Extract the [X, Y] coordinate from the center of the cell holding the provided text.  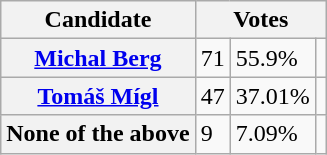
None of the above [98, 134]
9 [212, 134]
7.09% [272, 134]
71 [212, 58]
Tomáš Mígl [98, 96]
Votes [260, 20]
Candidate [98, 20]
Michal Berg [98, 58]
37.01% [272, 96]
47 [212, 96]
55.9% [272, 58]
